Detect which cell encompasses the target text, then output its [X, Y] center coordinate. 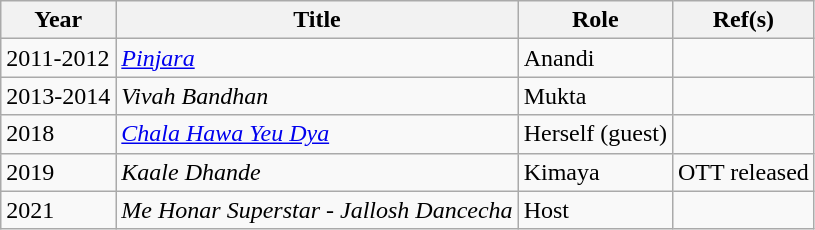
Vivah Bandhan [317, 96]
Title [317, 20]
OTT released [743, 172]
Anandi [595, 58]
Mukta [595, 96]
Ref(s) [743, 20]
2019 [58, 172]
Year [58, 20]
2018 [58, 134]
2013-2014 [58, 96]
Kimaya [595, 172]
Pinjara [317, 58]
Role [595, 20]
2011-2012 [58, 58]
Kaale Dhande [317, 172]
Me Honar Superstar - Jallosh Dancecha [317, 210]
Host [595, 210]
Herself (guest) [595, 134]
2021 [58, 210]
Chala Hawa Yeu Dya [317, 134]
